From the cell containing the given text, extract its center point as [x, y] coordinate. 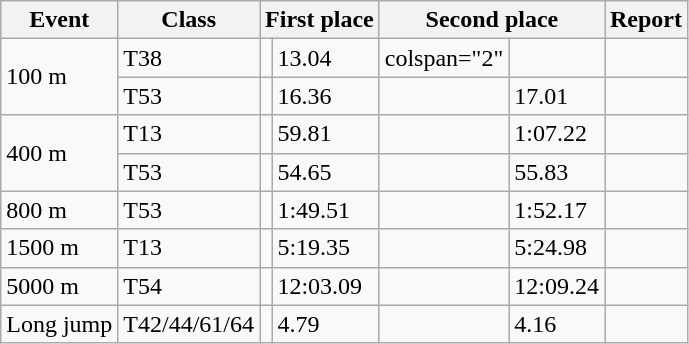
5:24.98 [557, 248]
1:49.51 [326, 210]
1:07.22 [557, 134]
12:03.09 [326, 286]
54.65 [326, 172]
12:09.24 [557, 286]
800 m [60, 210]
Class [189, 20]
Report [646, 20]
55.83 [557, 172]
5:19.35 [326, 248]
59.81 [326, 134]
colspan="2" [444, 58]
T38 [189, 58]
400 m [60, 153]
13.04 [326, 58]
4.16 [557, 324]
4.79 [326, 324]
Second place [492, 20]
16.36 [326, 96]
Long jump [60, 324]
First place [320, 20]
T54 [189, 286]
1:52.17 [557, 210]
100 m [60, 77]
Event [60, 20]
17.01 [557, 96]
1500 m [60, 248]
5000 m [60, 286]
T42/44/61/64 [189, 324]
